Search for the cell housing the specified text and yield its [x, y] center coordinate. 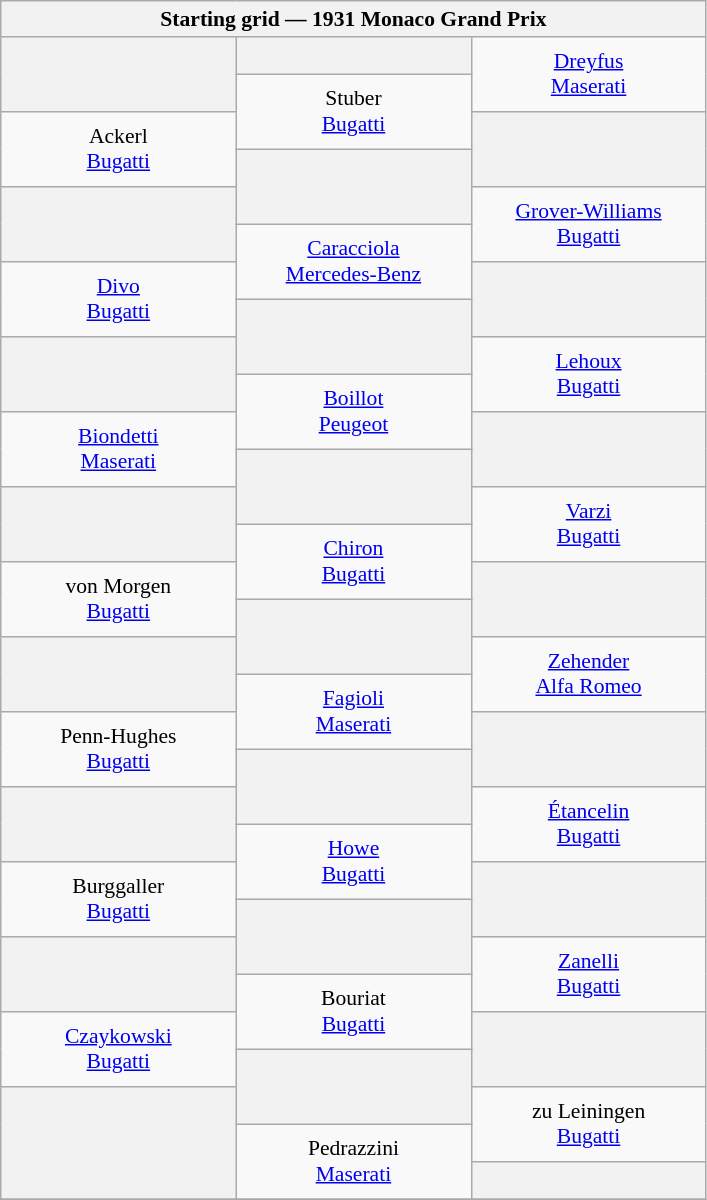
ChironBugatti [354, 562]
StuberBugatti [354, 112]
BiondettiMaserati [118, 450]
DreyfusMaserati [588, 74]
von MorgenBugatti [118, 600]
HoweBugatti [354, 862]
DivoBugatti [118, 300]
ZehenderAlfa Romeo [588, 674]
LehouxBugatti [588, 374]
AckerlBugatti [118, 150]
VarziBugatti [588, 524]
BoillotPeugeot [354, 412]
BurggallerBugatti [118, 900]
CaracciolaMercedes-Benz [354, 262]
zu LeiningenBugatti [588, 1124]
CzaykowskiBugatti [118, 1050]
ZanelliBugatti [588, 974]
Starting grid — 1931 Monaco Grand Prix [354, 19]
Grover-WilliamsBugatti [588, 224]
PedrazziniMaserati [354, 1162]
ÉtancelinBugatti [588, 824]
Penn-HughesBugatti [118, 750]
FagioliMaserati [354, 712]
BouriatBugatti [354, 1012]
